Output the [x, y] coordinate of the center of the cell containing the given text.  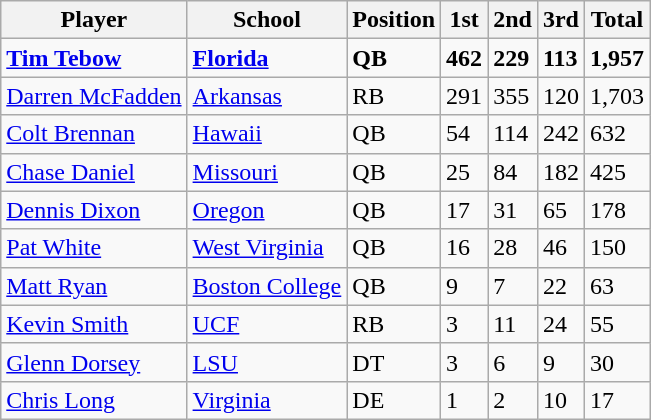
School [267, 20]
DE [394, 400]
Chase Daniel [94, 172]
2 [513, 400]
31 [513, 210]
28 [513, 248]
1st [464, 20]
Chris Long [94, 400]
Oregon [267, 210]
30 [616, 362]
84 [513, 172]
1,703 [616, 96]
10 [560, 400]
7 [513, 286]
25 [464, 172]
West Virginia [267, 248]
46 [560, 248]
178 [616, 210]
Kevin Smith [94, 324]
UCF [267, 324]
114 [513, 134]
Missouri [267, 172]
1,957 [616, 58]
63 [616, 286]
Arkansas [267, 96]
Total [616, 20]
Florida [267, 58]
Tim Tebow [94, 58]
Darren McFadden [94, 96]
291 [464, 96]
Glenn Dorsey [94, 362]
24 [560, 324]
355 [513, 96]
54 [464, 134]
Boston College [267, 286]
Virginia [267, 400]
Pat White [94, 248]
182 [560, 172]
55 [616, 324]
242 [560, 134]
Hawaii [267, 134]
120 [560, 96]
425 [616, 172]
Matt Ryan [94, 286]
113 [560, 58]
Dennis Dixon [94, 210]
16 [464, 248]
6 [513, 362]
1 [464, 400]
DT [394, 362]
22 [560, 286]
11 [513, 324]
150 [616, 248]
Colt Brennan [94, 134]
65 [560, 210]
3rd [560, 20]
Player [94, 20]
Position [394, 20]
462 [464, 58]
229 [513, 58]
632 [616, 134]
LSU [267, 362]
2nd [513, 20]
